Find where the given text appears and provide that cell's center as [x, y] coordinate. 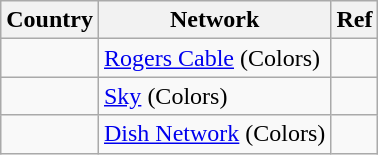
Ref [354, 20]
Sky (Colors) [214, 96]
Network [214, 20]
Rogers Cable (Colors) [214, 58]
Dish Network (Colors) [214, 134]
Country [50, 20]
